Output the (x, y) coordinate of the center of the cell containing the given text.  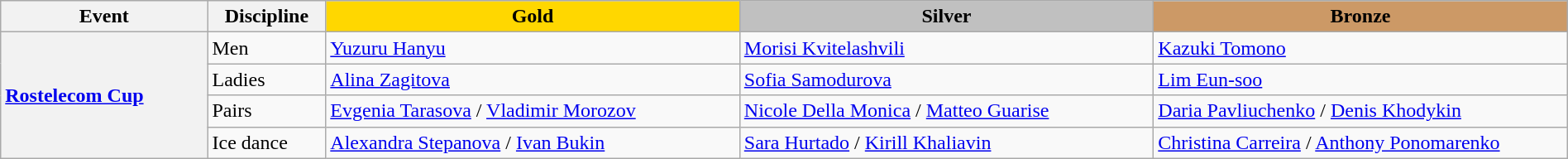
Silver (946, 17)
Daria Pavliuchenko / Denis Khodykin (1360, 111)
Sara Hurtado / Kirill Khaliavin (946, 142)
Gold (533, 17)
Event (104, 17)
Ice dance (266, 142)
Alexandra Stepanova / Ivan Bukin (533, 142)
Rostelecom Cup (104, 95)
Kazuki Tomono (1360, 48)
Yuzuru Hanyu (533, 48)
Evgenia Tarasova / Vladimir Morozov (533, 111)
Lim Eun-soo (1360, 79)
Sofia Samodurova (946, 79)
Alina Zagitova (533, 79)
Discipline (266, 17)
Bronze (1360, 17)
Pairs (266, 111)
Men (266, 48)
Nicole Della Monica / Matteo Guarise (946, 111)
Christina Carreira / Anthony Ponomarenko (1360, 142)
Ladies (266, 79)
Morisi Kvitelashvili (946, 48)
